Find where the given text appears and provide that cell's center as [X, Y] coordinate. 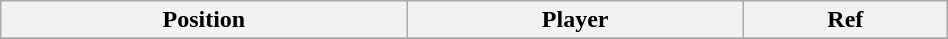
Player [576, 20]
Ref [845, 20]
Position [204, 20]
